Find where the given text appears and provide that cell's center as (X, Y) coordinate. 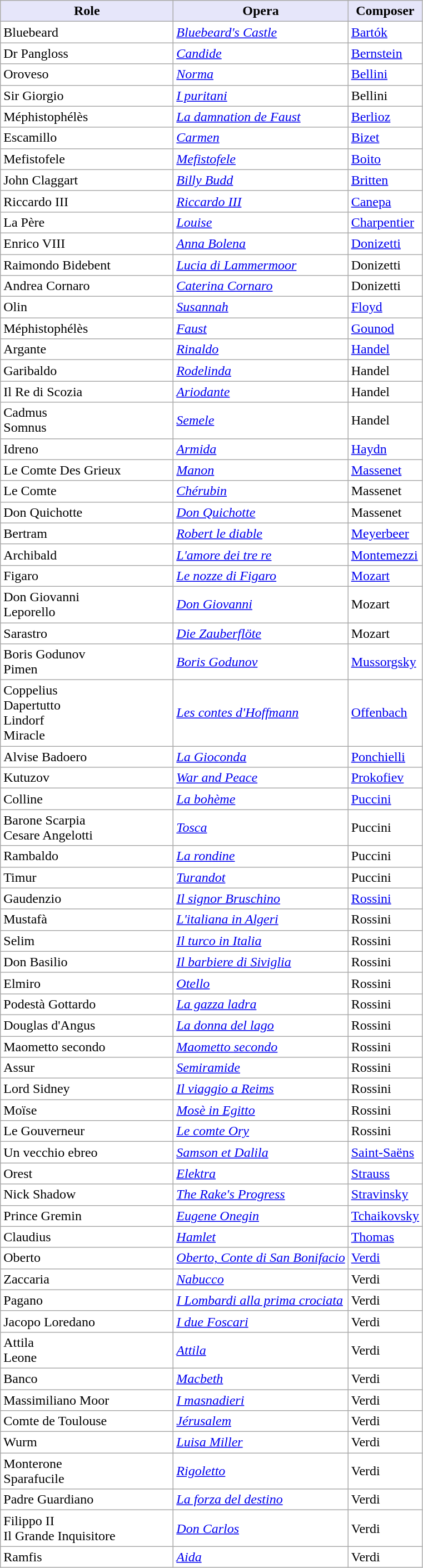
La Gioconda (261, 757)
Dr Pangloss (87, 53)
CadmusSomnus (87, 420)
Oroveso (87, 74)
Bluebeard's Castle (261, 32)
Manon (261, 470)
Un vecchio ebreo (87, 1152)
Floyd (385, 307)
Sarastro (87, 633)
Ramfis (87, 1557)
Bartók (385, 32)
Haydn (385, 449)
Barone ScarpiaCesare Angelotti (87, 828)
Comte de Toulouse (87, 1421)
L'italiana in Algeri (261, 920)
Ponchielli (385, 757)
Le Comte (87, 491)
Le nozze di Figaro (261, 576)
La forza del destino (261, 1500)
L'amore dei tre re (261, 555)
MonteroneSparafucile (87, 1471)
Boris Godunov (261, 662)
Stravinsky (385, 1195)
Rinaldo (261, 349)
Moïse (87, 1110)
Il signor Bruschino (261, 898)
Podestà Gottardo (87, 1004)
Prince Gremin (87, 1216)
Nick Shadow (87, 1195)
Wurm (87, 1442)
Ariodante (261, 392)
Chérubin (261, 491)
Rodelinda (261, 371)
Claudius (87, 1237)
Garibaldo (87, 371)
Rigoletto (261, 1471)
La damnation de Faust (261, 117)
Mosè in Egitto (261, 1110)
Mustafà (87, 920)
Saint-Saëns (385, 1152)
Charpentier (385, 222)
Otello (261, 983)
Susannah (261, 307)
Billy Budd (261, 180)
Composer (385, 11)
Le Comte Des Grieux (87, 470)
Robert le diable (261, 533)
Don GiovanniLeporello (87, 605)
Aida (261, 1557)
Semiramide (261, 1068)
Alvise Badoero (87, 757)
Mussorgsky (385, 662)
Meyerbeer (385, 533)
Jacopo Loredano (87, 1321)
Escamillo (87, 138)
Louise (261, 222)
Il viaggio a Reims (261, 1089)
Filippo IIIl Grande Inquisitore (87, 1528)
I Lombardi alla prima crociata (261, 1300)
Thomas (385, 1237)
CoppeliusDapertuttoLindorfMiracle (87, 713)
Strauss (385, 1173)
Olin (87, 307)
La Père (87, 222)
Le Gouverneur (87, 1131)
Bluebeard (87, 32)
John Claggart (87, 180)
Pagano (87, 1300)
Oberto (87, 1258)
La rondine (261, 856)
Boito (385, 159)
AttilaLeone (87, 1350)
Sir Giorgio (87, 96)
Don Giovanni (261, 605)
Figaro (87, 576)
Candide (261, 53)
Bertram (87, 533)
Elmiro (87, 983)
Massimiliano Moor (87, 1400)
Tchaikovsky (385, 1216)
Zaccaria (87, 1279)
Padre Guardiano (87, 1500)
Andrea Cornaro (87, 286)
Bernstein (385, 53)
Bizet (385, 138)
Jérusalem (261, 1421)
Samson et Dalila (261, 1152)
Offenbach (385, 713)
La donna del lago (261, 1025)
Caterina Cornaro (261, 286)
Lucia di Lammermoor (261, 265)
Assur (87, 1068)
Montemezzi (385, 555)
Don Carlos (261, 1528)
Opera (261, 11)
Nabucco (261, 1279)
Attila (261, 1350)
Semele (261, 420)
Carmen (261, 138)
Les contes d'Hoffmann (261, 713)
Orest (87, 1173)
Selim (87, 941)
Argante (87, 349)
I masnadieri (261, 1400)
Anna Bolena (261, 243)
Luisa Miller (261, 1442)
The Rake's Progress (261, 1195)
Enrico VIII (87, 243)
Britten (385, 180)
Tosca (261, 828)
Raimondo Bidebent (87, 265)
Turandot (261, 877)
Berlioz (385, 117)
I due Foscari (261, 1321)
Rambaldo (87, 856)
Colline (87, 799)
Kutuzov (87, 778)
Armida (261, 449)
Gounod (385, 328)
Faust (261, 328)
Prokofiev (385, 778)
Archibald (87, 555)
Norma (261, 74)
Il turco in Italia (261, 941)
Banco (87, 1379)
Le comte Ory (261, 1131)
Elektra (261, 1173)
Hamlet (261, 1237)
Boris GodunovPimen (87, 662)
I puritani (261, 96)
Douglas d'Angus (87, 1025)
Il Re di Scozia (87, 392)
Don Basilio (87, 962)
Lord Sidney (87, 1089)
Macbeth (261, 1379)
Il barbiere di Siviglia (261, 962)
Timur (87, 877)
Gaudenzio (87, 898)
La gazza ladra (261, 1004)
War and Peace (261, 778)
La bohème (261, 799)
Role (87, 11)
Oberto, Conte di San Bonifacio (261, 1258)
Idreno (87, 449)
Eugene Onegin (261, 1216)
Die Zauberflöte (261, 633)
Canepa (385, 201)
